Find where the given text appears and provide that cell's center as [x, y] coordinate. 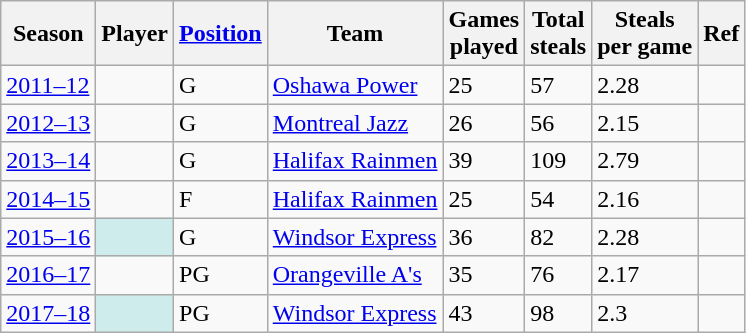
Position [221, 34]
2011–12 [48, 85]
2014–15 [48, 199]
2013–14 [48, 161]
Totalsteals [558, 34]
76 [558, 275]
39 [484, 161]
Montreal Jazz [355, 123]
57 [558, 85]
Oshawa Power [355, 85]
2016–17 [48, 275]
43 [484, 313]
82 [558, 237]
35 [484, 275]
2.3 [645, 313]
109 [558, 161]
Steals per game [645, 34]
2.79 [645, 161]
Gamesplayed [484, 34]
98 [558, 313]
2.16 [645, 199]
2015–16 [48, 237]
Team [355, 34]
2012–13 [48, 123]
2.15 [645, 123]
Season [48, 34]
56 [558, 123]
Player [135, 34]
26 [484, 123]
Ref [722, 34]
2017–18 [48, 313]
54 [558, 199]
Orangeville A's [355, 275]
F [221, 199]
36 [484, 237]
2.17 [645, 275]
